Detect which cell encompasses the target text, then output its (X, Y) center coordinate. 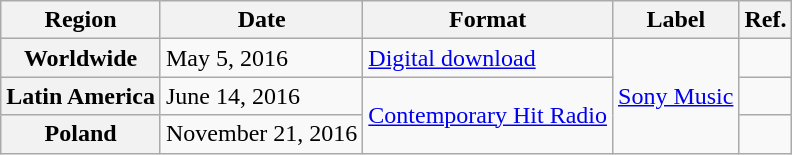
November 21, 2016 (261, 134)
Date (261, 20)
Region (81, 20)
Digital download (488, 58)
Ref. (766, 20)
Contemporary Hit Radio (488, 115)
Label (676, 20)
Sony Music (676, 96)
June 14, 2016 (261, 96)
Poland (81, 134)
Format (488, 20)
Worldwide (81, 58)
Latin America (81, 96)
May 5, 2016 (261, 58)
